Locate the cell with the specified text and output its [X, Y] center coordinate. 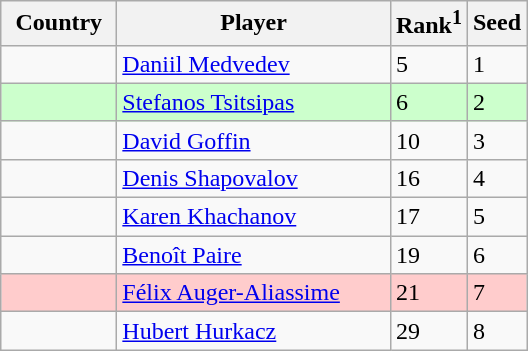
16 [428, 178]
Hubert Hurkacz [254, 331]
Daniil Medvedev [254, 64]
7 [496, 293]
Stefanos Tsitsipas [254, 102]
8 [496, 331]
Country [59, 24]
1 [496, 64]
2 [496, 102]
19 [428, 255]
Rank1 [428, 24]
21 [428, 293]
Denis Shapovalov [254, 178]
17 [428, 217]
4 [496, 178]
David Goffin [254, 140]
Félix Auger-Aliassime [254, 293]
29 [428, 331]
Benoît Paire [254, 255]
10 [428, 140]
Seed [496, 24]
Karen Khachanov [254, 217]
3 [496, 140]
Player [254, 24]
